Find where the given text appears and provide that cell's center as [x, y] coordinate. 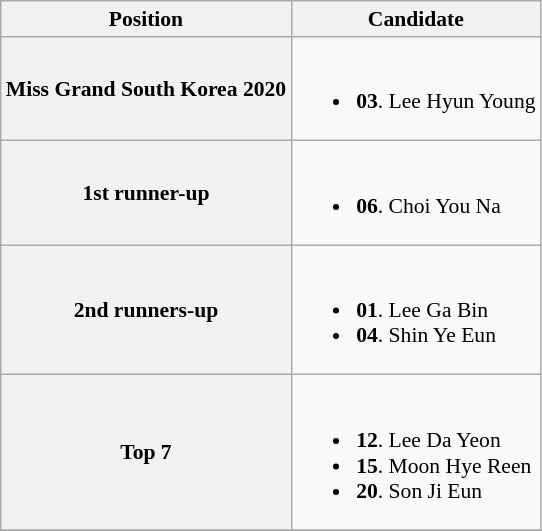
01. Lee Ga Bin04. Shin Ye Eun [416, 310]
Top 7 [146, 452]
2nd runners-up [146, 310]
12. Lee Da Yeon15. Moon Hye Reen20. Son Ji Eun [416, 452]
1st runner-up [146, 193]
Miss Grand South Korea 2020 [146, 89]
06. Choi You Na [416, 193]
Position [146, 19]
Candidate [416, 19]
03. Lee Hyun Young [416, 89]
